Capture the cell that displays the provided text and extract its (x, y) central coordinate. 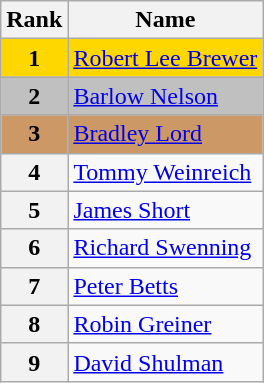
David Shulman (166, 362)
9 (34, 362)
James Short (166, 210)
Richard Swenning (166, 248)
Tommy Weinreich (166, 172)
8 (34, 324)
Bradley Lord (166, 134)
4 (34, 172)
3 (34, 134)
5 (34, 210)
7 (34, 286)
Name (166, 20)
Barlow Nelson (166, 96)
Rank (34, 20)
Peter Betts (166, 286)
Robin Greiner (166, 324)
6 (34, 248)
2 (34, 96)
Robert Lee Brewer (166, 58)
1 (34, 58)
